Output the (X, Y) coordinate of the center of the cell containing the given text.  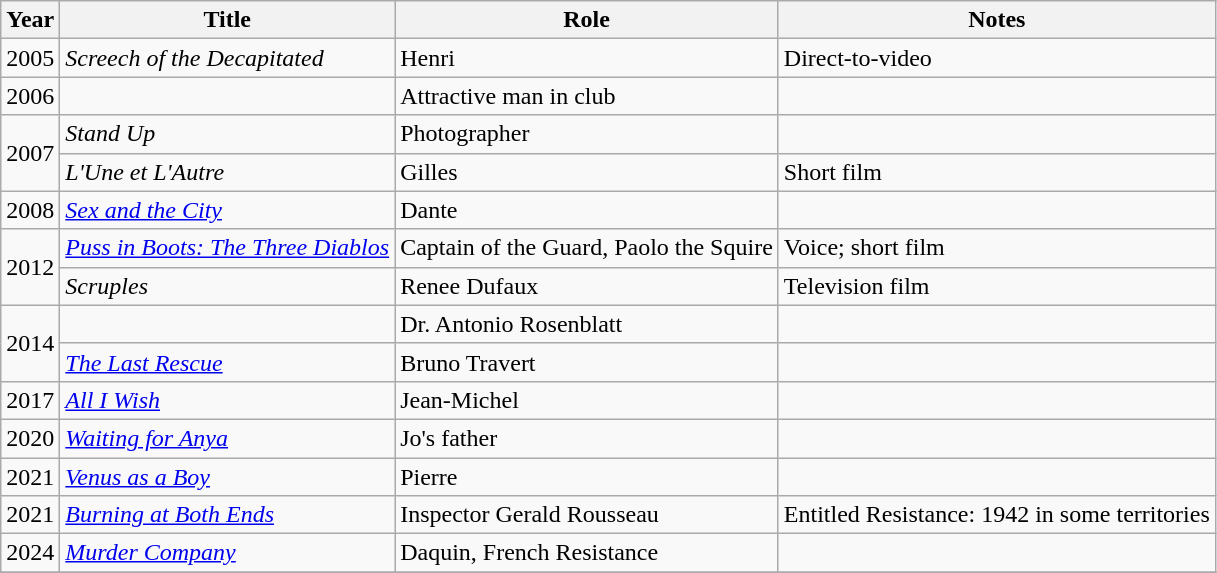
Short film (996, 172)
2012 (30, 267)
Bruno Travert (587, 362)
Notes (996, 20)
Title (228, 20)
Inspector Gerald Rousseau (587, 515)
Attractive man in club (587, 96)
Venus as a Boy (228, 477)
Captain of the Guard, Paolo the Squire (587, 248)
Renee Dufaux (587, 286)
Murder Company (228, 553)
2008 (30, 210)
Sex and the City (228, 210)
Voice; short film (996, 248)
Henri (587, 58)
Stand Up (228, 134)
Scruples (228, 286)
Role (587, 20)
2007 (30, 153)
2006 (30, 96)
Dante (587, 210)
Year (30, 20)
2005 (30, 58)
2014 (30, 343)
L'Une et L'Autre (228, 172)
Entitled Resistance: 1942 in some territories (996, 515)
Jo's father (587, 438)
Puss in Boots: The Three Diablos (228, 248)
Direct-to-video (996, 58)
Pierre (587, 477)
Daquin, French Resistance (587, 553)
Dr. Antonio Rosenblatt (587, 324)
Photographer (587, 134)
Burning at Both Ends (228, 515)
Gilles (587, 172)
2024 (30, 553)
2017 (30, 400)
The Last Rescue (228, 362)
Television film (996, 286)
2020 (30, 438)
Waiting for Anya (228, 438)
Screech of the Decapitated (228, 58)
Jean-Michel (587, 400)
All I Wish (228, 400)
